Search for the cell housing the specified text and yield its (x, y) center coordinate. 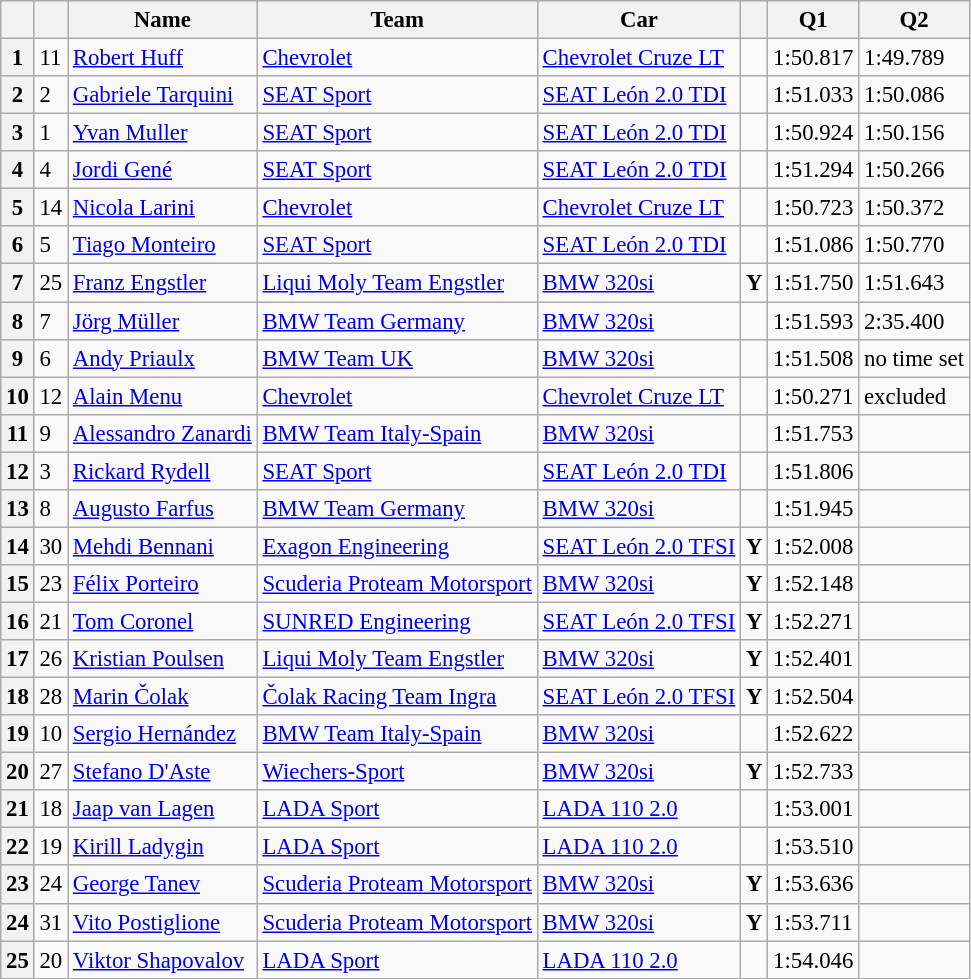
1:51.945 (814, 509)
Jörg Müller (163, 321)
1:50.086 (914, 95)
Team (397, 20)
15 (18, 584)
Félix Porteiro (163, 584)
Jaap van Lagen (163, 809)
1:51.753 (814, 433)
no time set (914, 358)
16 (18, 621)
Alain Menu (163, 396)
Vito Postiglione (163, 922)
1:52.008 (814, 546)
1:51.750 (814, 283)
SUNRED Engineering (397, 621)
22 (18, 847)
1:50.723 (814, 208)
1:51.508 (814, 358)
1:53.001 (814, 809)
1:49.789 (914, 58)
31 (50, 922)
1:51.806 (814, 471)
1:50.156 (914, 133)
Sergio Hernández (163, 734)
Alessandro Zanardi (163, 433)
Rickard Rydell (163, 471)
1:50.924 (814, 133)
Exagon Engineering (397, 546)
1:53.510 (814, 847)
1:52.733 (814, 772)
27 (50, 772)
1:52.148 (814, 584)
1:51.593 (814, 321)
Q2 (914, 20)
1:51.643 (914, 283)
1:50.266 (914, 170)
Stefano D'Aste (163, 772)
28 (50, 697)
Gabriele Tarquini (163, 95)
1:50.271 (814, 396)
1:54.046 (814, 960)
1:50.770 (914, 245)
Yvan Muller (163, 133)
BMW Team UK (397, 358)
1:51.033 (814, 95)
13 (18, 509)
Robert Huff (163, 58)
1:51.294 (814, 170)
1:52.622 (814, 734)
Andy Priaulx (163, 358)
Kirill Ladygin (163, 847)
Tom Coronel (163, 621)
Nicola Larini (163, 208)
1:53.711 (814, 922)
1:51.086 (814, 245)
Mehdi Bennani (163, 546)
Augusto Farfus (163, 509)
excluded (914, 396)
1:52.504 (814, 697)
1:52.271 (814, 621)
Marin Čolak (163, 697)
2:35.400 (914, 321)
1:50.372 (914, 208)
Franz Engstler (163, 283)
1:50.817 (814, 58)
George Tanev (163, 885)
Jordi Gené (163, 170)
30 (50, 546)
Name (163, 20)
1:52.401 (814, 659)
Viktor Shapovalov (163, 960)
26 (50, 659)
Čolak Racing Team Ingra (397, 697)
Q1 (814, 20)
Car (638, 20)
1:53.636 (814, 885)
17 (18, 659)
Kristian Poulsen (163, 659)
Wiechers-Sport (397, 772)
Tiago Monteiro (163, 245)
